Scan for the cell matching the given text and deliver its (X, Y) coordinate at center. 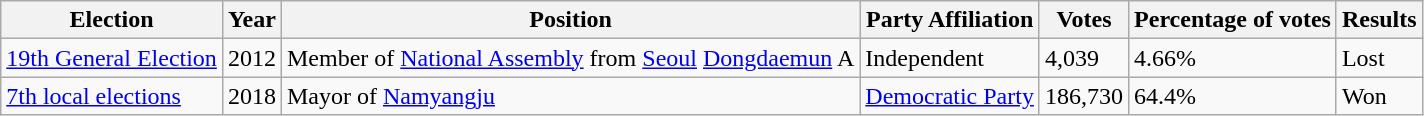
Votes (1084, 20)
Party Affiliation (950, 20)
Mayor of Namyangju (570, 96)
Position (570, 20)
4,039 (1084, 58)
Election (112, 20)
4.66% (1233, 58)
7th local elections (112, 96)
Percentage of votes (1233, 20)
Independent (950, 58)
186,730 (1084, 96)
Member of National Assembly from Seoul Dongdaemun A (570, 58)
Won (1379, 96)
Results (1379, 20)
2018 (252, 96)
64.4% (1233, 96)
Lost (1379, 58)
Year (252, 20)
19th General Election (112, 58)
Democratic Party (950, 96)
2012 (252, 58)
